Identify which cell holds the provided text, then report its (X, Y) central coordinate. 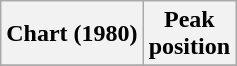
Chart (1980) (72, 34)
Peakposition (189, 34)
